For the text-containing cell, return its midpoint in [x, y] coordinate format. 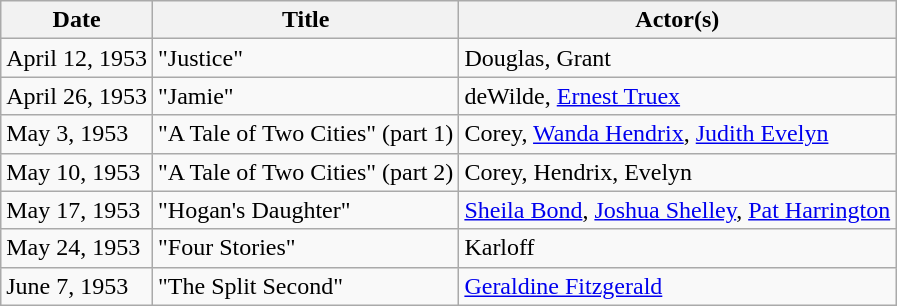
"Four Stories" [305, 248]
May 17, 1953 [77, 210]
"Jamie" [305, 96]
Sheila Bond, Joshua Shelley, Pat Harrington [678, 210]
Karloff [678, 248]
"Hogan's Daughter" [305, 210]
deWilde, Ernest Truex [678, 96]
Corey, Wanda Hendrix, Judith Evelyn [678, 134]
June 7, 1953 [77, 286]
April 12, 1953 [77, 58]
"A Tale of Two Cities" (part 2) [305, 172]
Corey, Hendrix, Evelyn [678, 172]
Actor(s) [678, 20]
April 26, 1953 [77, 96]
"A Tale of Two Cities" (part 1) [305, 134]
"Justice" [305, 58]
"The Split Second" [305, 286]
May 3, 1953 [77, 134]
Date [77, 20]
Douglas, Grant [678, 58]
Title [305, 20]
May 10, 1953 [77, 172]
Geraldine Fitzgerald [678, 286]
May 24, 1953 [77, 248]
